Determine the [x, y] coordinate at the center of the cell enclosing the given text.  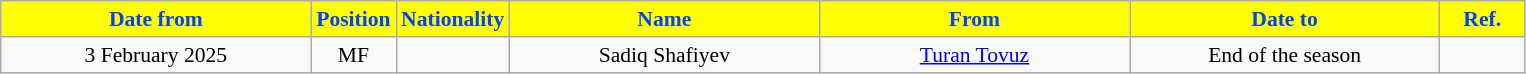
Date from [156, 19]
Date to [1285, 19]
MF [354, 55]
3 February 2025 [156, 55]
Position [354, 19]
Ref. [1482, 19]
Name [664, 19]
From [974, 19]
Nationality [452, 19]
Turan Tovuz [974, 55]
Sadiq Shafiyev [664, 55]
End of the season [1285, 55]
